Search for the cell housing the specified text and yield its [x, y] center coordinate. 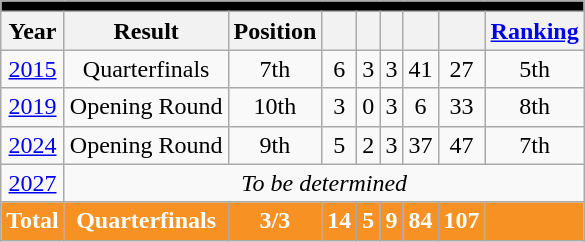
84 [420, 221]
10th [275, 107]
Position [275, 31]
107 [462, 221]
33 [462, 107]
Total [33, 221]
Year [33, 31]
Result [146, 31]
2 [368, 145]
2024 [33, 145]
5th [534, 69]
3/3 [275, 221]
27 [462, 69]
8th [534, 107]
To be determined [324, 183]
9th [275, 145]
47 [462, 145]
2015 [33, 69]
41 [420, 69]
Ranking [534, 31]
2027 [33, 183]
14 [340, 221]
2019 [33, 107]
0 [368, 107]
37 [420, 145]
9 [392, 221]
